For the text-containing cell, return its midpoint in (x, y) coordinate format. 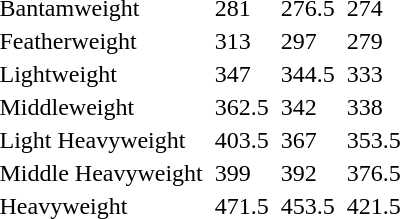
344.5 (308, 74)
313 (242, 41)
403.5 (242, 140)
347 (242, 74)
362.5 (242, 107)
399 (242, 173)
342 (308, 107)
367 (308, 140)
297 (308, 41)
392 (308, 173)
